Return the (X, Y) coordinate for the center point of the cell that contains the specified text.  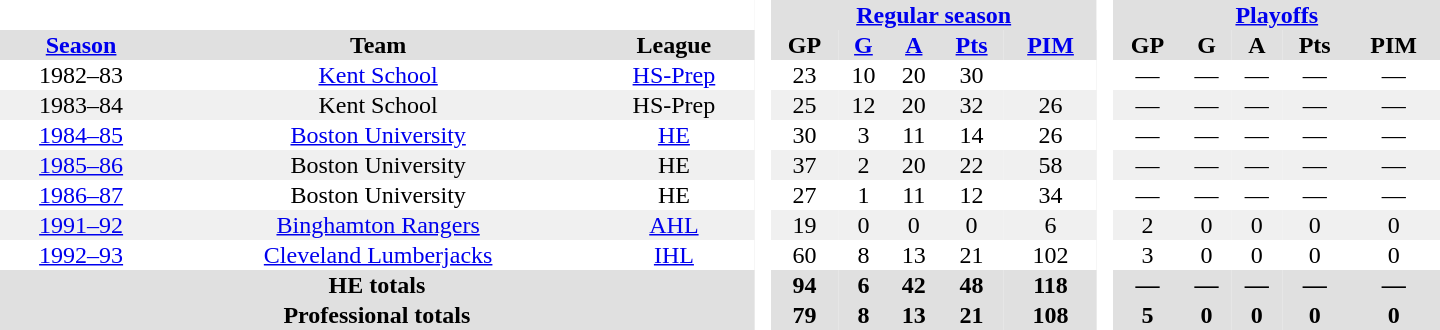
58 (1050, 165)
Cleveland Lumberjacks (378, 255)
34 (1050, 195)
HE totals (377, 285)
Regular season (934, 15)
48 (972, 285)
1982–83 (81, 75)
60 (805, 255)
Team (378, 45)
32 (972, 105)
23 (805, 75)
IHL (674, 255)
League (674, 45)
Season (81, 45)
10 (863, 75)
1986–87 (81, 195)
1984–85 (81, 135)
Playoffs (1277, 15)
1 (863, 195)
5 (1148, 315)
102 (1050, 255)
AHL (674, 225)
27 (805, 195)
42 (914, 285)
25 (805, 105)
1985–86 (81, 165)
19 (805, 225)
1991–92 (81, 225)
1992–93 (81, 255)
Binghamton Rangers (378, 225)
14 (972, 135)
94 (805, 285)
37 (805, 165)
1983–84 (81, 105)
108 (1050, 315)
118 (1050, 285)
Professional totals (377, 315)
79 (805, 315)
22 (972, 165)
